Locate the cell with the specified text and output its [x, y] center coordinate. 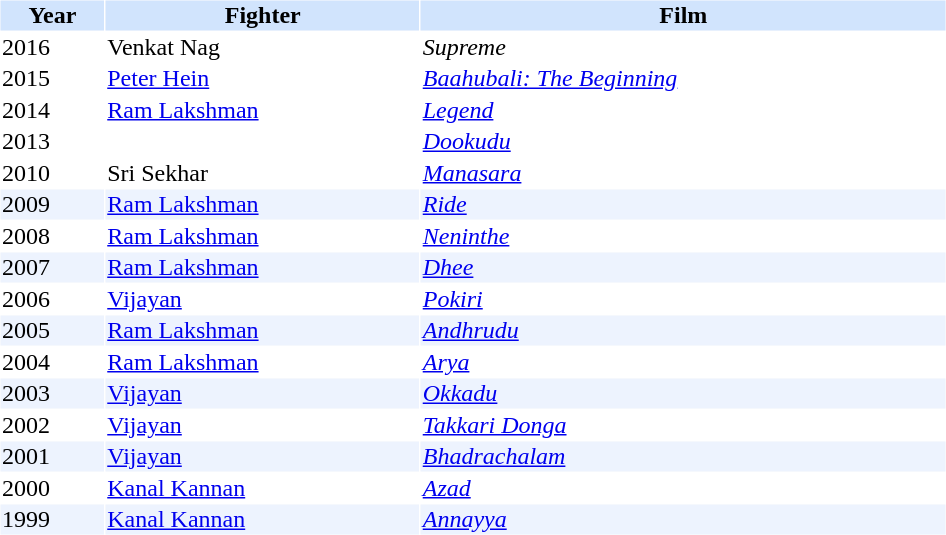
Annayya [683, 519]
Peter Hein [263, 79]
2014 [52, 110]
Sri Sekhar [263, 173]
2006 [52, 299]
2003 [52, 393]
Dookudu [683, 141]
Pokiri [683, 299]
2013 [52, 141]
Manasara [683, 173]
Ride [683, 205]
2016 [52, 47]
2009 [52, 205]
2000 [52, 488]
Arya [683, 362]
Neninthe [683, 236]
2015 [52, 79]
Baahubali: The Beginning [683, 79]
2007 [52, 267]
Fighter [263, 15]
Bhadrachalam [683, 457]
Okkadu [683, 393]
2001 [52, 457]
Dhee [683, 267]
Film [683, 15]
2010 [52, 173]
2008 [52, 236]
Andhrudu [683, 331]
1999 [52, 519]
2005 [52, 331]
Venkat Nag [263, 47]
Supreme [683, 47]
2002 [52, 425]
2004 [52, 362]
Azad [683, 488]
Year [52, 15]
Legend [683, 110]
Takkari Donga [683, 425]
